Output the [X, Y] coordinate of the center of the cell containing the given text.  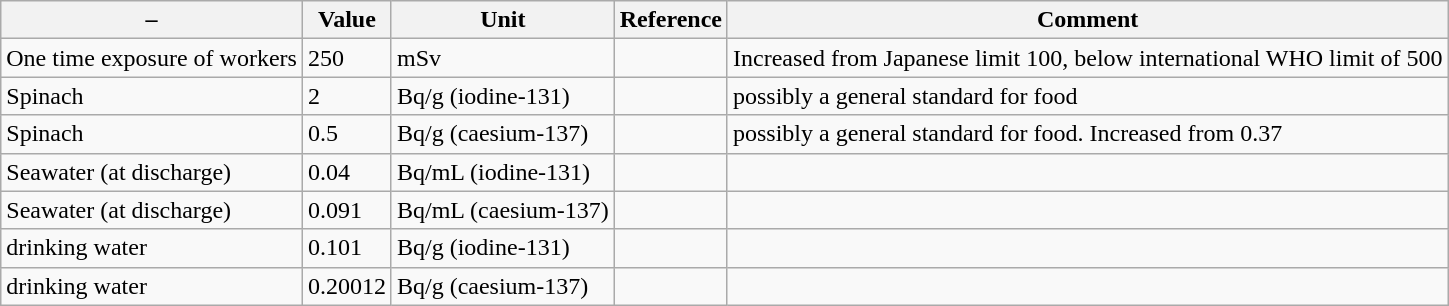
Unit [502, 20]
0.091 [346, 210]
Reference [670, 20]
– [152, 20]
One time exposure of workers [152, 58]
0.5 [346, 134]
Comment [1087, 20]
250 [346, 58]
Bq/mL (caesium-137) [502, 210]
2 [346, 96]
0.04 [346, 172]
Bq/mL (iodine-131) [502, 172]
possibly a general standard for food. Increased from 0.37 [1087, 134]
Increased from Japanese limit 100, below international WHO limit of 500 [1087, 58]
Value [346, 20]
0.20012 [346, 286]
mSv [502, 58]
0.101 [346, 248]
possibly a general standard for food [1087, 96]
